Identify which cell holds the provided text, then report its (X, Y) central coordinate. 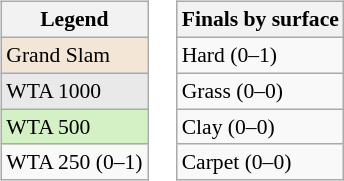
Hard (0–1) (260, 55)
Grand Slam (74, 55)
Clay (0–0) (260, 127)
Grass (0–0) (260, 91)
Legend (74, 20)
WTA 1000 (74, 91)
WTA 500 (74, 127)
WTA 250 (0–1) (74, 162)
Finals by surface (260, 20)
Carpet (0–0) (260, 162)
